For the text-containing cell, return its midpoint in [X, Y] coordinate format. 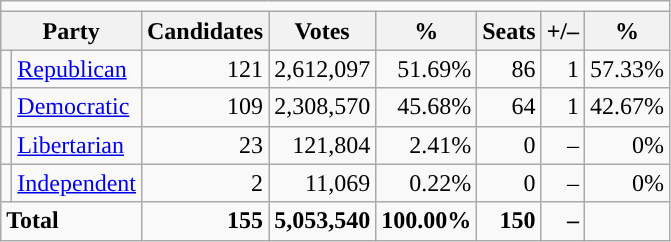
2.41% [426, 145]
Candidates [204, 31]
Party [72, 31]
45.68% [426, 107]
150 [509, 221]
86 [509, 69]
Independent [77, 183]
155 [204, 221]
64 [509, 107]
Republican [77, 69]
121,804 [322, 145]
Democratic [77, 107]
5,053,540 [322, 221]
Total [72, 221]
51.69% [426, 69]
121 [204, 69]
109 [204, 107]
100.00% [426, 221]
Seats [509, 31]
Votes [322, 31]
Libertarian [77, 145]
57.33% [628, 69]
11,069 [322, 183]
42.67% [628, 107]
2,308,570 [322, 107]
+/– [562, 31]
2 [204, 183]
0.22% [426, 183]
2,612,097 [322, 69]
23 [204, 145]
